Scan for the cell matching the given text and deliver its (x, y) coordinate at center. 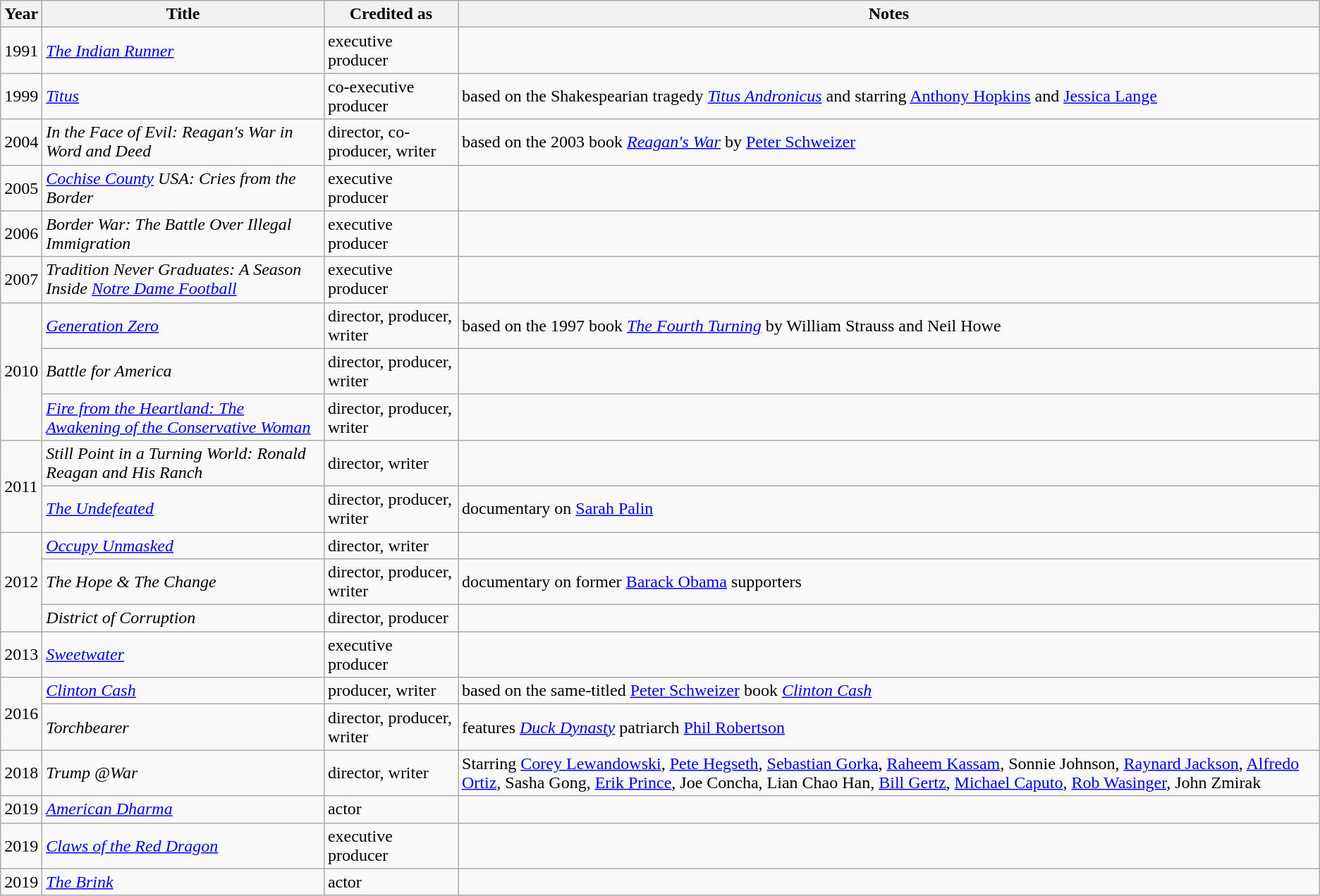
Title (183, 14)
The Indian Runner (183, 51)
Battle for America (183, 371)
features Duck Dynasty patriarch Phil Robertson (889, 728)
based on the Shakespearian tragedy Titus Andronicus and starring Anthony Hopkins and Jessica Lange (889, 96)
Cochise County USA: Cries from the Border (183, 188)
Trump @War (183, 773)
director, producer (391, 618)
1999 (21, 96)
The Undefeated (183, 509)
1991 (21, 51)
Torchbearer (183, 728)
Generation Zero (183, 326)
documentary on former Barack Obama supporters (889, 582)
2016 (21, 713)
District of Corruption (183, 618)
Year (21, 14)
2004 (21, 142)
The Hope & The Change (183, 582)
2005 (21, 188)
2007 (21, 279)
Occupy Unmasked (183, 545)
Titus (183, 96)
director, co-producer, writer (391, 142)
The Brink (183, 882)
Clinton Cash (183, 691)
Fire from the Heartland: The Awakening of the Conservative Woman (183, 417)
Border War: The Battle Over Illegal Immigration (183, 234)
American Dharma (183, 809)
based on the 2003 book Reagan's War by Peter Schweizer (889, 142)
2011 (21, 486)
Credited as (391, 14)
Still Point in a Turning World: Ronald Reagan and His Ranch (183, 462)
2006 (21, 234)
2018 (21, 773)
2010 (21, 371)
documentary on Sarah Palin (889, 509)
producer, writer (391, 691)
Sweetwater (183, 654)
based on the same-titled Peter Schweizer book Clinton Cash (889, 691)
In the Face of Evil: Reagan's War in Word and Deed (183, 142)
Claws of the Red Dragon (183, 846)
Notes (889, 14)
2012 (21, 581)
based on the 1997 book The Fourth Turning by William Strauss and Neil Howe (889, 326)
2013 (21, 654)
Tradition Never Graduates: A Season Inside Notre Dame Football (183, 279)
co-executive producer (391, 96)
